Capture the cell that displays the provided text and extract its [x, y] central coordinate. 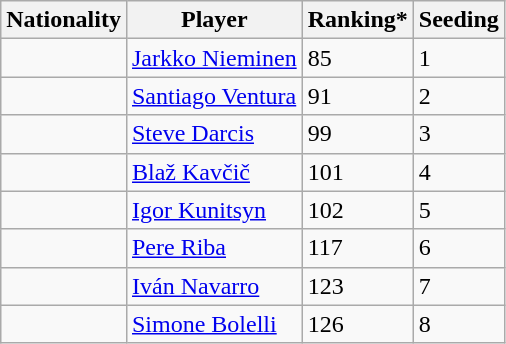
Jarkko Nieminen [214, 58]
Igor Kunitsyn [214, 210]
Player [214, 20]
8 [458, 324]
4 [458, 172]
3 [458, 134]
117 [358, 248]
126 [358, 324]
101 [358, 172]
Ranking* [358, 20]
91 [358, 96]
Seeding [458, 20]
Pere Riba [214, 248]
85 [358, 58]
Iván Navarro [214, 286]
Simone Bolelli [214, 324]
5 [458, 210]
Blaž Kavčič [214, 172]
1 [458, 58]
7 [458, 286]
6 [458, 248]
Steve Darcis [214, 134]
123 [358, 286]
2 [458, 96]
99 [358, 134]
102 [358, 210]
Santiago Ventura [214, 96]
Nationality [64, 20]
